Find where the given text appears and provide that cell's center as (X, Y) coordinate. 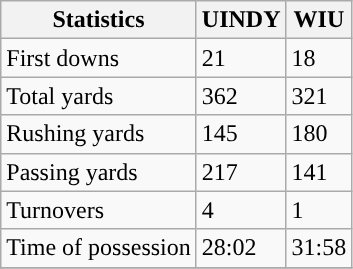
Statistics (99, 20)
1 (319, 210)
145 (241, 134)
4 (241, 210)
362 (241, 96)
Rushing yards (99, 134)
321 (319, 96)
Turnovers (99, 210)
Total yards (99, 96)
141 (319, 172)
18 (319, 58)
First downs (99, 58)
31:58 (319, 248)
Passing yards (99, 172)
180 (319, 134)
Time of possession (99, 248)
28:02 (241, 248)
WIU (319, 20)
21 (241, 58)
UINDY (241, 20)
217 (241, 172)
